Search for the cell housing the specified text and yield its [X, Y] center coordinate. 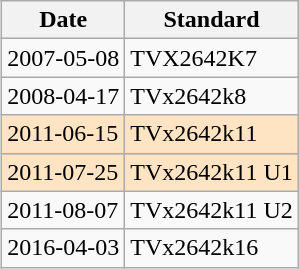
Standard [212, 20]
2011-07-25 [64, 172]
2011-08-07 [64, 210]
TVx2642k11 U2 [212, 210]
TVx2642k8 [212, 96]
2016-04-03 [64, 248]
TVx2642k11 [212, 134]
TVx2642k11 U1 [212, 172]
2007-05-08 [64, 58]
Date [64, 20]
2008-04-17 [64, 96]
2011-06-15 [64, 134]
TVx2642k16 [212, 248]
TVX2642K7 [212, 58]
